Capture the cell that displays the provided text and extract its [x, y] central coordinate. 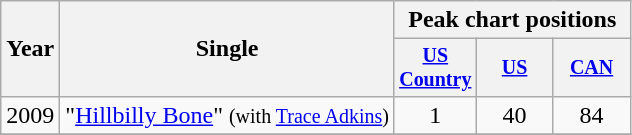
Year [30, 49]
US [514, 68]
40 [514, 115]
"Hillbilly Bone" (with Trace Adkins) [228, 115]
1 [435, 115]
Single [228, 49]
2009 [30, 115]
84 [592, 115]
Peak chart positions [512, 20]
CAN [592, 68]
US Country [435, 68]
